Pinpoint the cell where the given text exists, returning its [X, Y] midpoint coordinate. 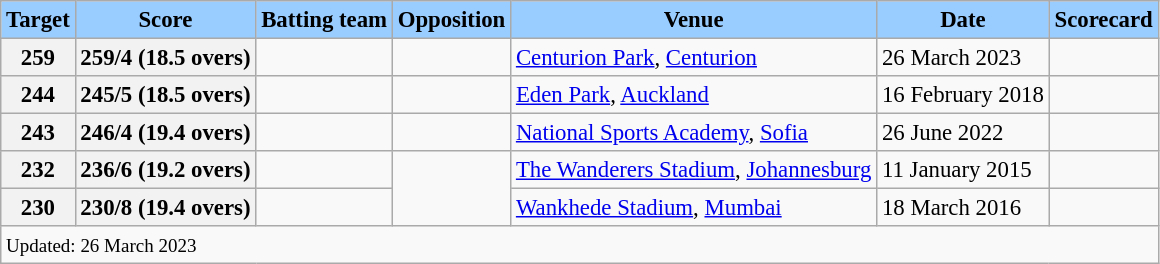
230/8 (19.4 overs) [166, 208]
259/4 (18.5 overs) [166, 58]
Target [38, 20]
246/4 (19.4 overs) [166, 133]
243 [38, 133]
Updated: 26 March 2023 [580, 245]
232 [38, 170]
245/5 (18.5 overs) [166, 95]
The Wanderers Stadium, Johannesburg [694, 170]
Wankhede Stadium, Mumbai [694, 208]
Score [166, 20]
244 [38, 95]
26 June 2022 [964, 133]
11 January 2015 [964, 170]
26 March 2023 [964, 58]
Venue [694, 20]
230 [38, 208]
18 March 2016 [964, 208]
Batting team [324, 20]
Centurion Park, Centurion [694, 58]
Scorecard [1104, 20]
Opposition [451, 20]
Eden Park, Auckland [694, 95]
Date [964, 20]
16 February 2018 [964, 95]
National Sports Academy, Sofia [694, 133]
259 [38, 58]
236/6 (19.2 overs) [166, 170]
